Provide the [X, Y] coordinate of the cell's center where the given text is located.  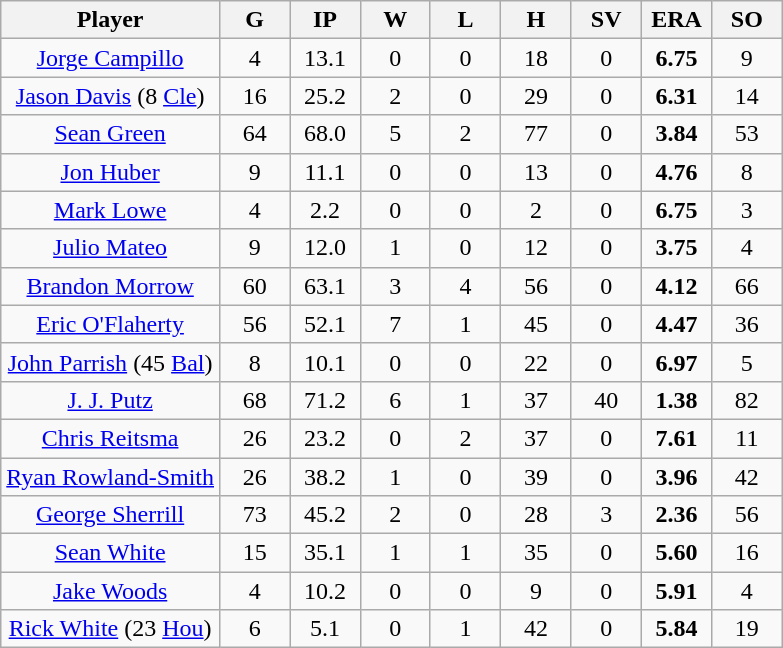
25.2 [325, 96]
66 [747, 286]
68 [254, 400]
23.2 [325, 438]
38.2 [325, 477]
19 [747, 629]
IP [325, 20]
Eric O'Flaherty [110, 324]
SO [747, 20]
14 [747, 96]
13 [536, 172]
35.1 [325, 553]
G [254, 20]
12.0 [325, 248]
29 [536, 96]
35 [536, 553]
4.76 [676, 172]
3.75 [676, 248]
5.60 [676, 553]
H [536, 20]
10.1 [325, 362]
Sean Green [110, 134]
W [395, 20]
Player [110, 20]
5.84 [676, 629]
Jason Davis (8 Cle) [110, 96]
Jon Huber [110, 172]
ERA [676, 20]
73 [254, 515]
7.61 [676, 438]
3.96 [676, 477]
63.1 [325, 286]
3.84 [676, 134]
45.2 [325, 515]
45 [536, 324]
77 [536, 134]
1.38 [676, 400]
4.47 [676, 324]
18 [536, 58]
7 [395, 324]
82 [747, 400]
53 [747, 134]
39 [536, 477]
36 [747, 324]
71.2 [325, 400]
Chris Reitsma [110, 438]
Jake Woods [110, 591]
68.0 [325, 134]
6.31 [676, 96]
15 [254, 553]
12 [536, 248]
13.1 [325, 58]
2.2 [325, 210]
SV [606, 20]
J. J. Putz [110, 400]
4.12 [676, 286]
Brandon Morrow [110, 286]
John Parrish (45 Bal) [110, 362]
10.2 [325, 591]
5.1 [325, 629]
40 [606, 400]
2.36 [676, 515]
Ryan Rowland-Smith [110, 477]
64 [254, 134]
L [465, 20]
52.1 [325, 324]
22 [536, 362]
6.97 [676, 362]
Rick White (23 Hou) [110, 629]
Mark Lowe [110, 210]
11.1 [325, 172]
11 [747, 438]
Sean White [110, 553]
Jorge Campillo [110, 58]
60 [254, 286]
5.91 [676, 591]
28 [536, 515]
George Sherrill [110, 515]
Julio Mateo [110, 248]
